Extract the (X, Y) coordinate from the center of the cell holding the provided text.  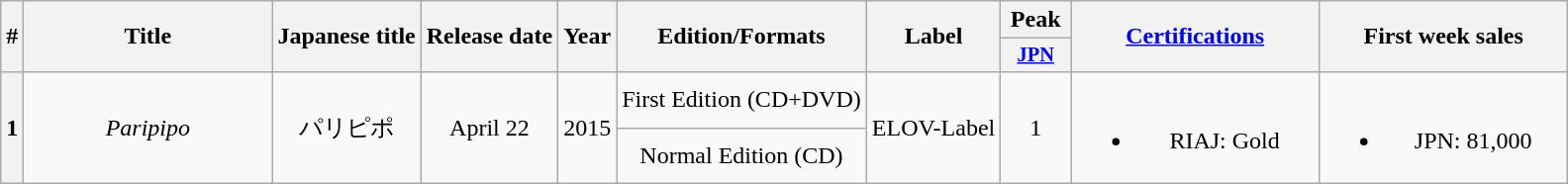
パリピポ (346, 127)
Japanese title (346, 37)
JPN (1035, 55)
Label (932, 37)
April 22 (489, 127)
RIAJ: Gold (1196, 127)
# (12, 37)
First week sales (1443, 37)
Title (148, 37)
ELOV-Label (932, 127)
Normal Edition (CD) (742, 156)
Edition/Formats (742, 37)
Release date (489, 37)
JPN: 81,000 (1443, 127)
Year (588, 37)
First Edition (CD+DVD) (742, 99)
Peak (1035, 20)
2015 (588, 127)
Paripipo (148, 127)
Certifications (1196, 37)
